For the text-containing cell, return its midpoint in (x, y) coordinate format. 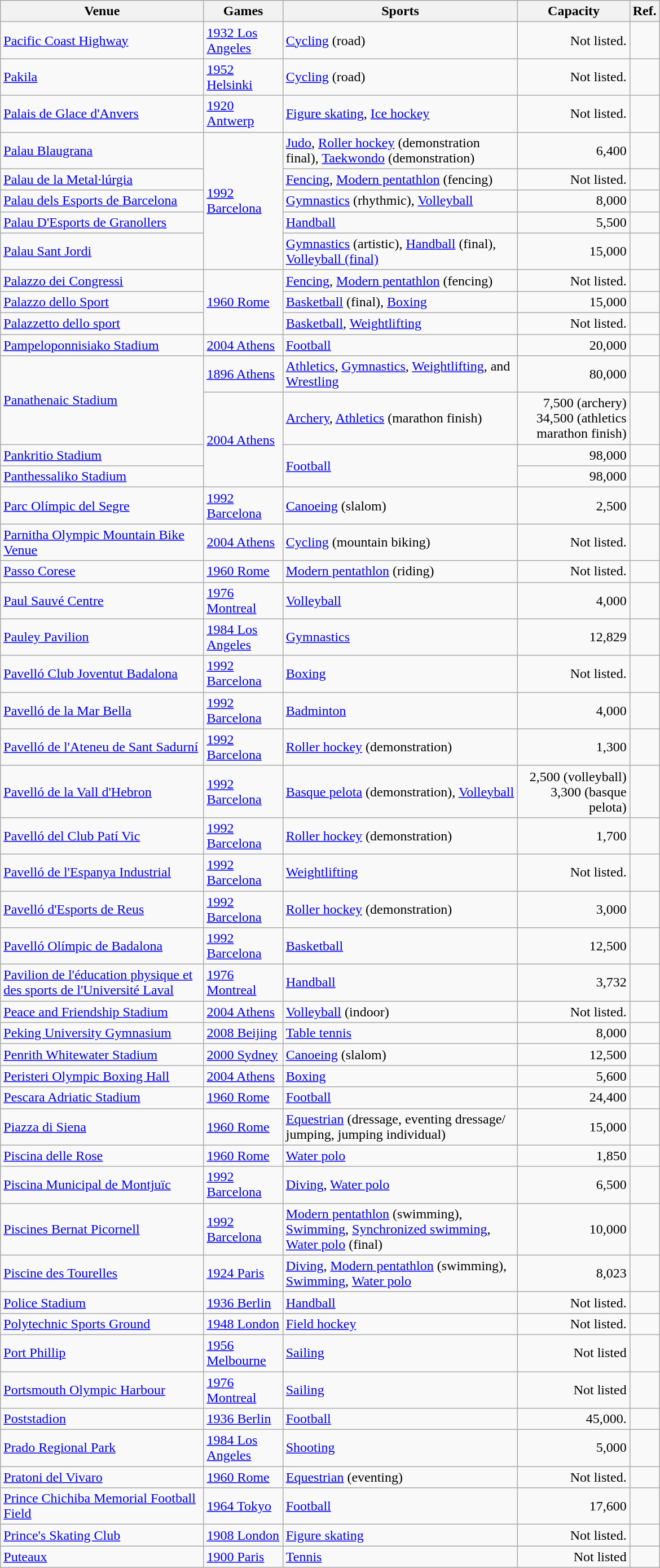
Volleyball (401, 600)
Athletics, Gymnastics, Weightlifting, and Wrestling (401, 375)
1,850 (574, 1156)
Table tennis (401, 1033)
Palazzo dello Sport (102, 302)
Badminton (401, 711)
Capacity (574, 11)
Shooting (401, 1448)
1924 Paris (243, 1274)
2000 Sydney (243, 1055)
Passo Corese (102, 571)
Portsmouth Olympic Harbour (102, 1390)
Pavelló Club Joventut Badalona (102, 673)
Palau dels Esports de Barcelona (102, 201)
Diving, Water polo (401, 1184)
Pavelló de la Mar Bella (102, 711)
Diving, Modern pentathlon (swimming), Swimming, Water polo (401, 1274)
Pakila (102, 77)
6,400 (574, 150)
1956 Melbourne (243, 1353)
45,000. (574, 1419)
Gymnastics (401, 637)
Pavelló Olímpic de Badalona (102, 946)
5,000 (574, 1448)
1952 Helsinki (243, 77)
Pampeloponnisiako Stadium (102, 345)
Pescara Adriatic Stadium (102, 1098)
20,000 (574, 345)
Police Stadium (102, 1302)
12,829 (574, 637)
Piazza di Siena (102, 1127)
Pavelló de l'Ateneu de Sant Sadurní (102, 747)
Prince Chichiba Memorial Football Field (102, 1506)
8,023 (574, 1274)
Panthessaliko Stadium (102, 477)
24,400 (574, 1098)
2,500 (volleyball)3,300 (basque pelota) (574, 791)
Water polo (401, 1156)
Pacific Coast Highway (102, 41)
Basketball (401, 946)
6,500 (574, 1184)
Pauley Pavilion (102, 637)
Judo, Roller hockey (demonstration final), Taekwondo (demonstration) (401, 150)
Archery, Athletics (marathon finish) (401, 419)
Palazzetto dello sport (102, 323)
Penrith Whitewater Stadium (102, 1055)
Peking University Gymnasium (102, 1033)
Pankritio Stadium (102, 455)
Palazzo dei Congressi (102, 280)
Port Phillip (102, 1353)
Weightlifting (401, 872)
7,500 (archery)34,500 (athletics marathon finish) (574, 419)
Prince's Skating Club (102, 1535)
Games (243, 11)
Palau Sant Jordi (102, 252)
Palais de Glace d'Anvers (102, 114)
Peace and Friendship Stadium (102, 1012)
Pavilion de l'éducation physique et des sports de l'Université Laval (102, 983)
Paul Sauvé Centre (102, 600)
10,000 (574, 1229)
Panathenaic Stadium (102, 400)
Puteaux (102, 1557)
Basque pelota (demonstration), Volleyball (401, 791)
Pavelló del Club Patí Vic (102, 836)
Parc Olímpic del Segre (102, 505)
Pavelló de l'Espanya Industrial (102, 872)
Cycling (mountain biking) (401, 543)
1900 Paris (243, 1557)
Palau D'Esports de Granollers (102, 222)
Basketball (final), Boxing (401, 302)
Modern pentathlon (riding) (401, 571)
3,732 (574, 983)
Pavelló d'Esports de Reus (102, 909)
3,000 (574, 909)
1908 London (243, 1535)
Peristeri Olympic Boxing Hall (102, 1076)
2,500 (574, 505)
Palau de la Metal·lúrgia (102, 179)
5,500 (574, 222)
Piscina Municipal de Montjuïc (102, 1184)
Equestrian (eventing) (401, 1477)
1920 Antwerp (243, 114)
Venue (102, 11)
Piscine des Tourelles (102, 1274)
1,700 (574, 836)
Basketball, Weightlifting (401, 323)
Piscines Bernat Picornell (102, 1229)
2008 Beijing (243, 1033)
Poststadion (102, 1419)
Equestrian (dressage, eventing dressage/ jumping, jumping individual) (401, 1127)
Polytechnic Sports Ground (102, 1324)
Modern pentathlon (swimming), Swimming, Synchronized swimming, Water polo (final) (401, 1229)
Volleyball (indoor) (401, 1012)
1932 Los Angeles (243, 41)
Pratoni del Vivaro (102, 1477)
1,300 (574, 747)
Field hockey (401, 1324)
1948 London (243, 1324)
1896 Athens (243, 375)
Prado Regional Park (102, 1448)
17,600 (574, 1506)
Figure skating (401, 1535)
80,000 (574, 375)
Ref. (644, 11)
5,600 (574, 1076)
Piscina delle Rose (102, 1156)
Parnitha Olympic Mountain Bike Venue (102, 543)
Gymnastics (artistic), Handball (final), Volleyball (final) (401, 252)
Palau Blaugrana (102, 150)
Figure skating, Ice hockey (401, 114)
Gymnastics (rhythmic), Volleyball (401, 201)
Pavelló de la Vall d'Hebron (102, 791)
Tennis (401, 1557)
Sports (401, 11)
1964 Tokyo (243, 1506)
